Search for the cell housing the specified text and yield its (x, y) center coordinate. 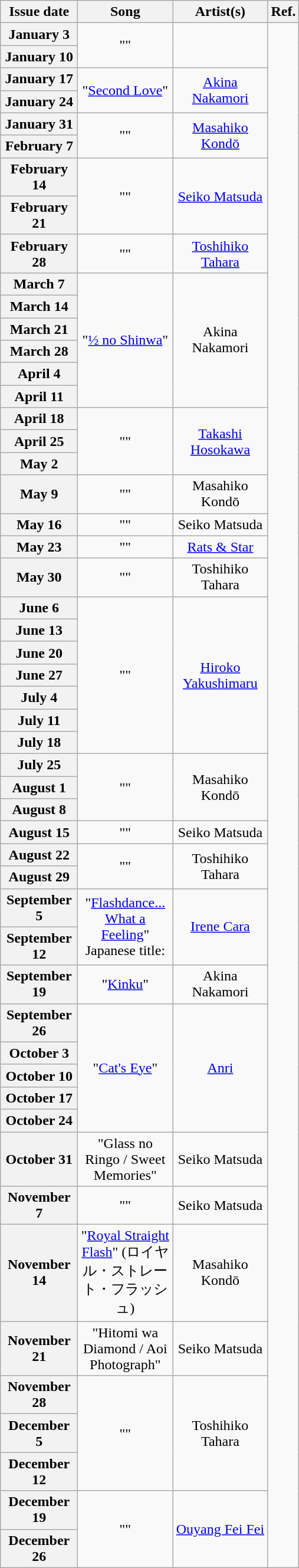
"Kinku" (125, 984)
July 25 (39, 765)
February 21 (39, 215)
March 28 (39, 352)
November 7 (39, 1206)
September 5 (39, 907)
Ouyang Fei Fei (221, 1529)
"Royal Straight Flash" (ロイヤル・ストレート・フラッシュ) (125, 1273)
July 18 (39, 743)
August 1 (39, 788)
"Second Love" (125, 90)
June 6 (39, 608)
October 10 (39, 1075)
September 12 (39, 946)
July 4 (39, 697)
March 21 (39, 329)
September 19 (39, 984)
November 21 (39, 1349)
June 13 (39, 630)
January 17 (39, 79)
Artist(s) (221, 12)
May 30 (39, 577)
May 2 (39, 464)
January 3 (39, 34)
May 9 (39, 494)
December 12 (39, 1471)
January 24 (39, 101)
August 22 (39, 855)
Rats & Star (221, 547)
April 18 (39, 419)
Ref. (283, 12)
"½ no Shinwa" (125, 340)
"Hitomi wa Diamond / Aoi Photograph" (125, 1349)
Issue date (39, 12)
July 11 (39, 720)
October 31 (39, 1159)
August 15 (39, 832)
April 11 (39, 396)
August 29 (39, 877)
March 7 (39, 284)
December 19 (39, 1510)
"Flashdance... What a Feeling" Japanese title: (125, 927)
January 31 (39, 124)
November 28 (39, 1395)
Takashi Hosokawa (221, 441)
February 14 (39, 177)
April 4 (39, 374)
"Cat's Eye" (125, 1068)
Irene Cara (221, 927)
June 27 (39, 675)
October 17 (39, 1098)
December 26 (39, 1548)
June 20 (39, 652)
December 5 (39, 1433)
"Glass no Ringo / Sweet Memories" (125, 1159)
April 25 (39, 441)
September 26 (39, 1023)
February 7 (39, 146)
October 3 (39, 1053)
March 14 (39, 306)
January 10 (39, 57)
Anri (221, 1068)
November 14 (39, 1273)
February 28 (39, 254)
May 16 (39, 524)
October 24 (39, 1120)
Song (125, 12)
August 8 (39, 810)
Hiroko Yakushimaru (221, 675)
May 23 (39, 547)
